For the text-containing cell, return its midpoint in (x, y) coordinate format. 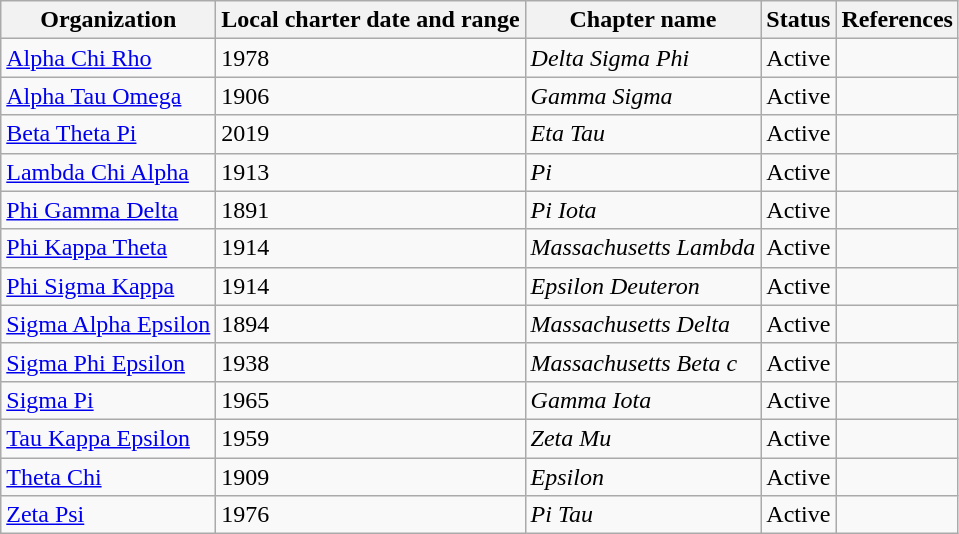
References (898, 20)
1913 (370, 172)
Epsilon (643, 477)
Chapter name (643, 20)
Theta Chi (108, 477)
Sigma Alpha Epsilon (108, 324)
Gamma Iota (643, 400)
1959 (370, 438)
Phi Sigma Kappa (108, 286)
Phi Gamma Delta (108, 210)
Massachusetts Beta c (643, 362)
Phi Kappa Theta (108, 248)
Massachusetts Delta (643, 324)
Pi Tau (643, 515)
Sigma Phi Epsilon (108, 362)
Sigma Pi (108, 400)
Organization (108, 20)
Zeta Mu (643, 438)
Status (798, 20)
Epsilon Deuteron (643, 286)
Alpha Tau Omega (108, 96)
Local charter date and range (370, 20)
1978 (370, 58)
1965 (370, 400)
1976 (370, 515)
Lambda Chi Alpha (108, 172)
1906 (370, 96)
Tau Kappa Epsilon (108, 438)
1938 (370, 362)
1891 (370, 210)
Pi Iota (643, 210)
Gamma Sigma (643, 96)
2019 (370, 134)
1894 (370, 324)
Zeta Psi (108, 515)
Eta Tau (643, 134)
Massachusetts Lambda (643, 248)
Alpha Chi Rho (108, 58)
Pi (643, 172)
1909 (370, 477)
Beta Theta Pi (108, 134)
Delta Sigma Phi (643, 58)
